Search for the cell housing the specified text and yield its [x, y] center coordinate. 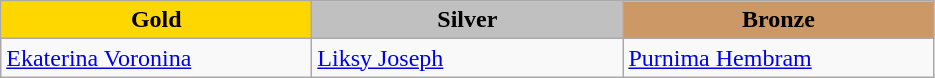
Gold [156, 20]
Bronze [778, 20]
Purnima Hembram [778, 58]
Ekaterina Voronina [156, 58]
Liksy Joseph [468, 58]
Silver [468, 20]
